For the text-containing cell, return its midpoint in (X, Y) coordinate format. 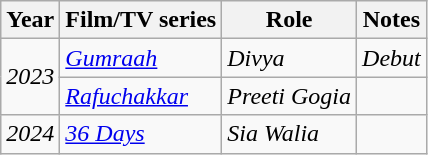
Film/TV series (141, 20)
Gumraah (141, 58)
Rafuchakkar (141, 96)
2024 (30, 134)
Year (30, 20)
Preeti Gogia (290, 96)
Notes (392, 20)
Sia Walia (290, 134)
Debut (392, 58)
Divya (290, 58)
2023 (30, 77)
36 Days (141, 134)
Role (290, 20)
